Return (x, y) of the center of cell containing provided text 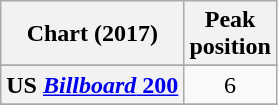
US Billboard 200 (92, 85)
Chart (2017) (92, 34)
6 (230, 85)
Peak position (230, 34)
